Provide the (X, Y) coordinate of the cell's center where the given text is located.  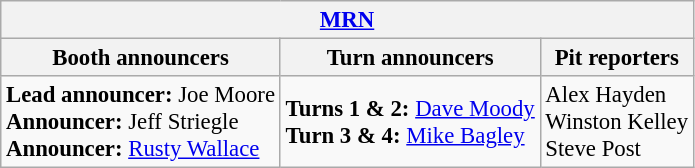
MRN (348, 20)
Turns 1 & 2: Dave MoodyTurn 3 & 4: Mike Bagley (410, 122)
Alex HaydenWinston KelleySteve Post (616, 122)
Pit reporters (616, 58)
Turn announcers (410, 58)
Lead announcer: Joe MooreAnnouncer: Jeff StriegleAnnouncer: Rusty Wallace (141, 122)
Booth announcers (141, 58)
